Scan for the cell matching the given text and deliver its [x, y] coordinate at center. 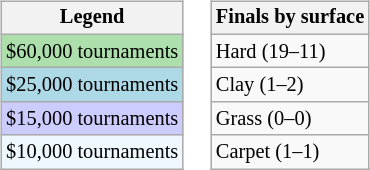
$15,000 tournaments [92, 119]
Grass (0–0) [290, 119]
Hard (19–11) [290, 51]
Legend [92, 18]
$25,000 tournaments [92, 85]
$10,000 tournaments [92, 152]
Carpet (1–1) [290, 152]
Clay (1–2) [290, 85]
$60,000 tournaments [92, 51]
Finals by surface [290, 18]
